Locate the cell with the specified text and output its (x, y) center coordinate. 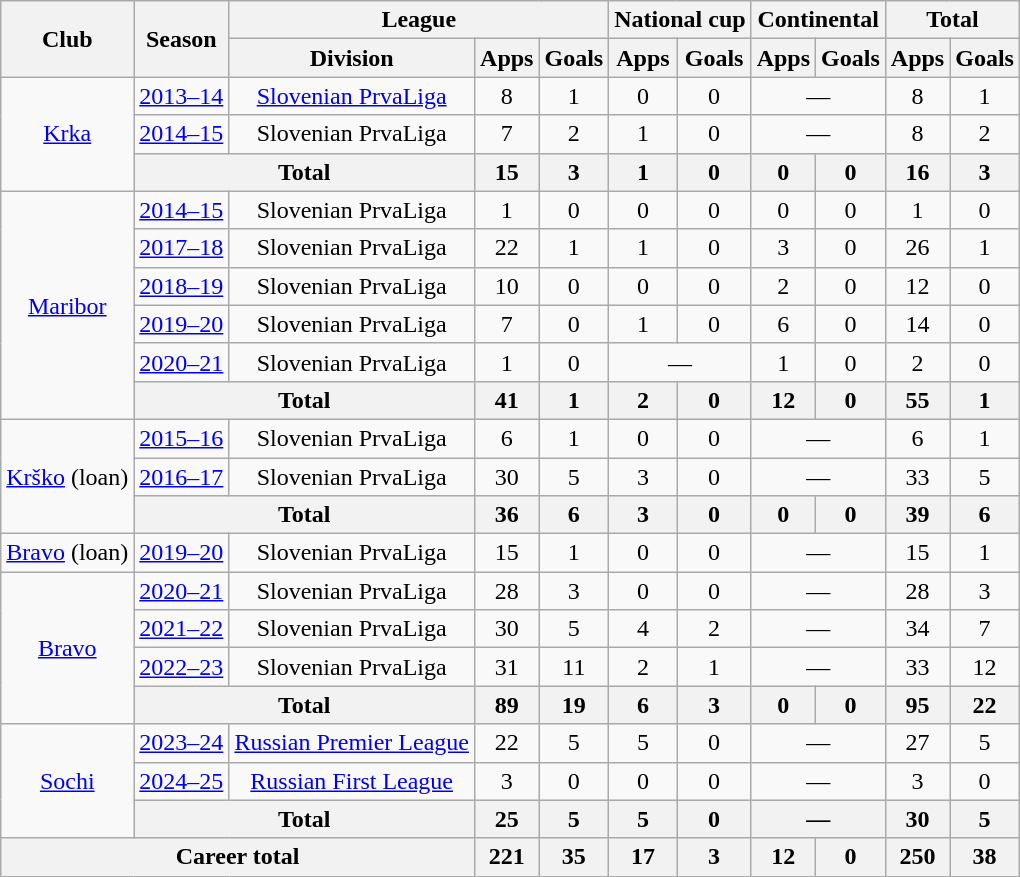
League (419, 20)
25 (507, 819)
2024–25 (182, 781)
55 (917, 400)
10 (507, 286)
27 (917, 743)
Sochi (68, 781)
35 (574, 857)
2016–17 (182, 477)
41 (507, 400)
Division (352, 58)
89 (507, 705)
2023–24 (182, 743)
Russian First League (352, 781)
Career total (238, 857)
Bravo (loan) (68, 553)
2013–14 (182, 96)
26 (917, 248)
31 (507, 667)
Russian Premier League (352, 743)
2018–19 (182, 286)
16 (917, 172)
221 (507, 857)
39 (917, 515)
Maribor (68, 305)
Krka (68, 134)
Krško (loan) (68, 476)
Club (68, 39)
2022–23 (182, 667)
250 (917, 857)
38 (985, 857)
95 (917, 705)
14 (917, 324)
4 (643, 629)
34 (917, 629)
19 (574, 705)
2015–16 (182, 438)
Continental (818, 20)
Season (182, 39)
36 (507, 515)
17 (643, 857)
Bravo (68, 648)
2021–22 (182, 629)
11 (574, 667)
National cup (680, 20)
2017–18 (182, 248)
